For the text-containing cell, return its midpoint in [X, Y] coordinate format. 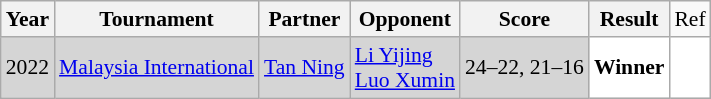
24–22, 21–16 [524, 68]
Tournament [156, 19]
Year [28, 19]
Li Yijing Luo Xumin [405, 68]
Tan Ning [304, 68]
Score [524, 19]
2022 [28, 68]
Result [630, 19]
Winner [630, 68]
Opponent [405, 19]
Malaysia International [156, 68]
Partner [304, 19]
Ref [690, 19]
